Pinpoint the cell where the given text exists, returning its [x, y] midpoint coordinate. 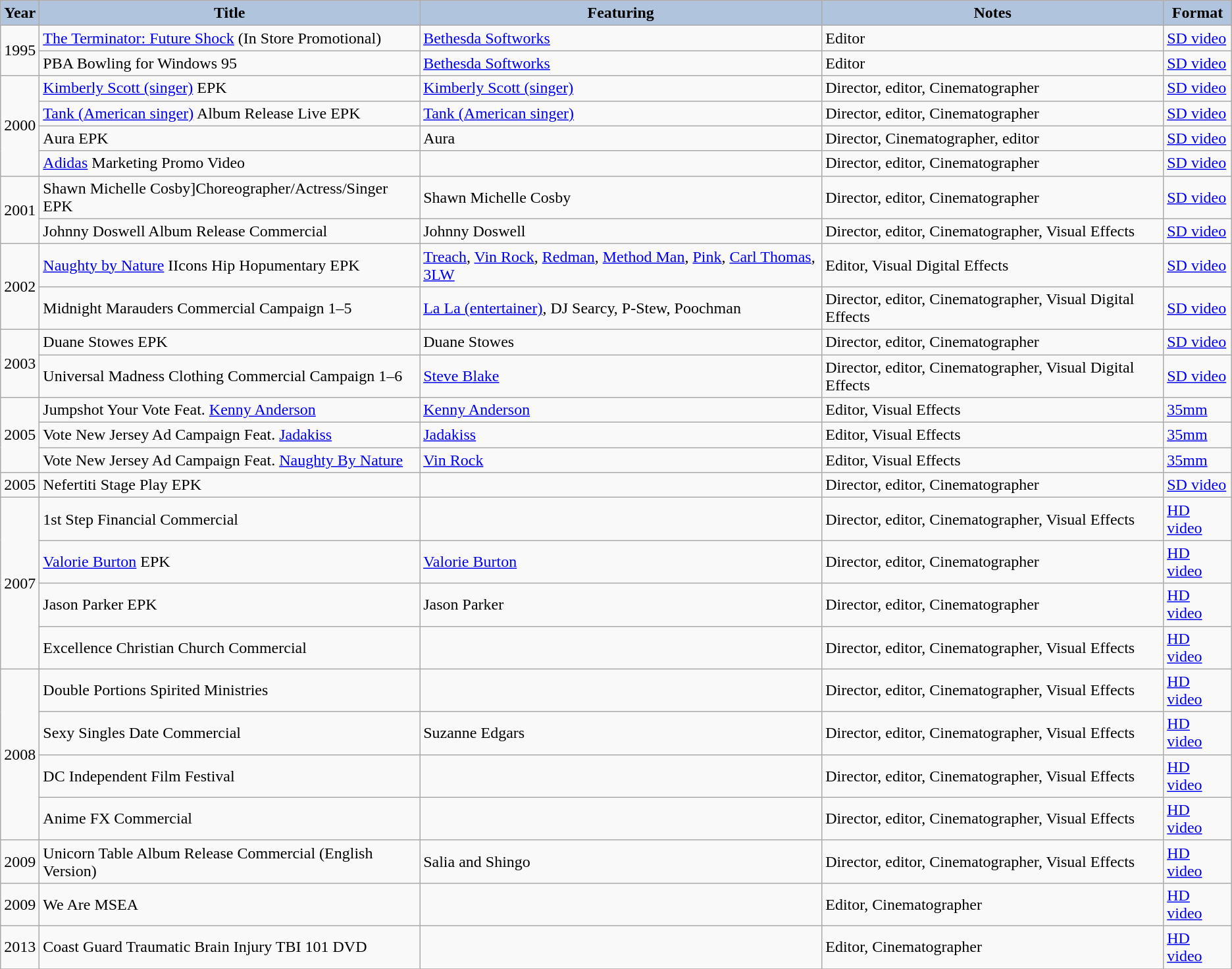
2002 [20, 286]
2001 [20, 209]
DC Independent Film Festival [230, 775]
2013 [20, 947]
Sexy Singles Date Commercial [230, 733]
PBA Bowling for Windows 95 [230, 63]
Duane Stowes EPK [230, 342]
The Terminator: Future Shock (In Store Promotional) [230, 38]
Steve Blake [621, 375]
Suzanne Edgars [621, 733]
Format [1198, 13]
1995 [20, 51]
Unicorn Table Album Release Commercial (English Version) [230, 861]
We Are MSEA [230, 904]
Jason Parker EPK [230, 604]
Year [20, 13]
Tank (American singer) Album Release Live EPK [230, 113]
Midnight Marauders Commercial Campaign 1–5 [230, 308]
Editor, Visual Digital Effects [992, 265]
Director, Cinematographer, editor [992, 138]
Jumpshot Your Vote Feat. Kenny Anderson [230, 410]
Kimberly Scott (singer) EPK [230, 88]
2003 [20, 363]
Vote New Jersey Ad Campaign Feat. Naughty By Nature [230, 460]
Kimberly Scott (singer) [621, 88]
Jadakiss [621, 435]
Valorie Burton EPK [230, 562]
Featuring [621, 13]
Aura EPK [230, 138]
Shawn Michelle Cosby [621, 197]
Johnny Doswell [621, 231]
Title [230, 13]
Nefertiti Stage Play EPK [230, 485]
Johnny Doswell Album Release Commercial [230, 231]
1st Step Financial Commercial [230, 519]
Tank (American singer) [621, 113]
Vin Rock [621, 460]
Salia and Shingo [621, 861]
Universal Madness Clothing Commercial Campaign 1–6 [230, 375]
Jason Parker [621, 604]
Vote New Jersey Ad Campaign Feat. Jadakiss [230, 435]
Shawn Michelle Cosby]Choreographer/Actress/Singer EPK [230, 197]
Treach, Vin Rock, Redman, Method Man, Pink, Carl Thomas, 3LW [621, 265]
2007 [20, 583]
Aura [621, 138]
Duane Stowes [621, 342]
Notes [992, 13]
Coast Guard Traumatic Brain Injury TBI 101 DVD [230, 947]
Valorie Burton [621, 562]
Excellence Christian Church Commercial [230, 648]
Double Portions Spirited Ministries [230, 690]
2000 [20, 126]
La La (entertainer), DJ Searcy, P-Stew, Poochman [621, 308]
Naughty by Nature IIcons Hip Hopumentary EPK [230, 265]
2008 [20, 754]
Anime FX Commercial [230, 819]
Kenny Anderson [621, 410]
Adidas Marketing Promo Video [230, 163]
